Output the [x, y] coordinate of the center of the cell containing the given text.  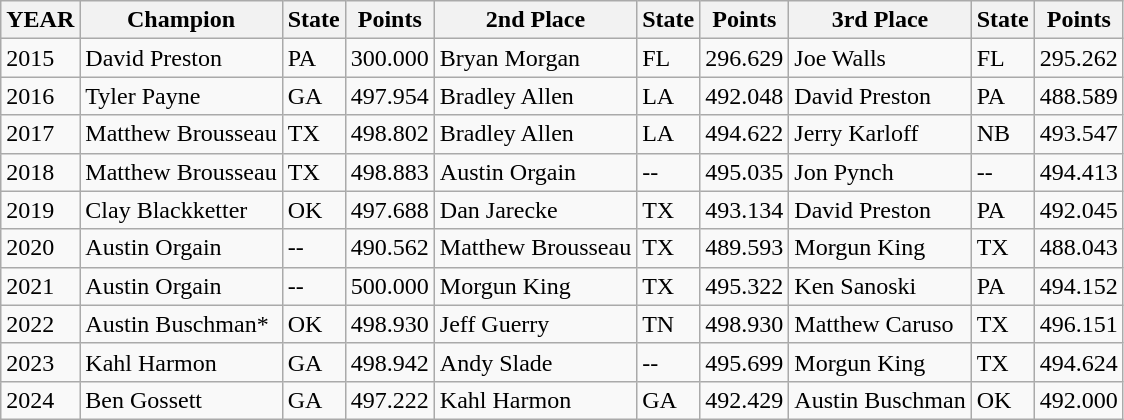
497.688 [390, 210]
Dan Jarecke [535, 210]
492.045 [1078, 210]
Bryan Morgan [535, 58]
2019 [40, 210]
Ken Sanoski [880, 286]
NB [1002, 134]
Champion [181, 20]
2023 [40, 362]
498.802 [390, 134]
Austin Buschman* [181, 324]
Jerry Karloff [880, 134]
495.035 [744, 172]
2018 [40, 172]
Clay Blackketter [181, 210]
296.629 [744, 58]
2020 [40, 248]
494.624 [1078, 362]
495.322 [744, 286]
Matthew Caruso [880, 324]
489.593 [744, 248]
Ben Gossett [181, 400]
492.048 [744, 96]
488.589 [1078, 96]
295.262 [1078, 58]
Joe Walls [880, 58]
488.043 [1078, 248]
498.883 [390, 172]
Andy Slade [535, 362]
2017 [40, 134]
2022 [40, 324]
497.954 [390, 96]
490.562 [390, 248]
2024 [40, 400]
300.000 [390, 58]
495.699 [744, 362]
Austin Buschman [880, 400]
500.000 [390, 286]
2nd Place [535, 20]
494.413 [1078, 172]
498.942 [390, 362]
YEAR [40, 20]
Tyler Payne [181, 96]
2021 [40, 286]
TN [668, 324]
492.429 [744, 400]
497.222 [390, 400]
494.622 [744, 134]
2015 [40, 58]
2016 [40, 96]
3rd Place [880, 20]
496.151 [1078, 324]
Jeff Guerry [535, 324]
492.000 [1078, 400]
Jon Pynch [880, 172]
493.547 [1078, 134]
493.134 [744, 210]
494.152 [1078, 286]
